Output the (x, y) coordinate of the center of the cell containing the given text.  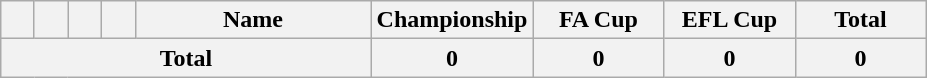
Name (253, 20)
EFL Cup (730, 20)
FA Cup (598, 20)
Championship (452, 20)
